Output the [X, Y] coordinate of the center of the cell containing the given text.  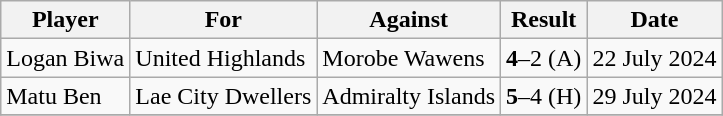
29 July 2024 [654, 96]
4–2 (A) [544, 58]
Matu Ben [66, 96]
Against [409, 20]
Logan Biwa [66, 58]
22 July 2024 [654, 58]
For [224, 20]
United Highlands [224, 58]
Lae City Dwellers [224, 96]
Player [66, 20]
Result [544, 20]
Morobe Wawens [409, 58]
Date [654, 20]
5–4 (H) [544, 96]
Admiralty Islands [409, 96]
